Determine the (X, Y) coordinate at the center of the cell enclosing the given text.  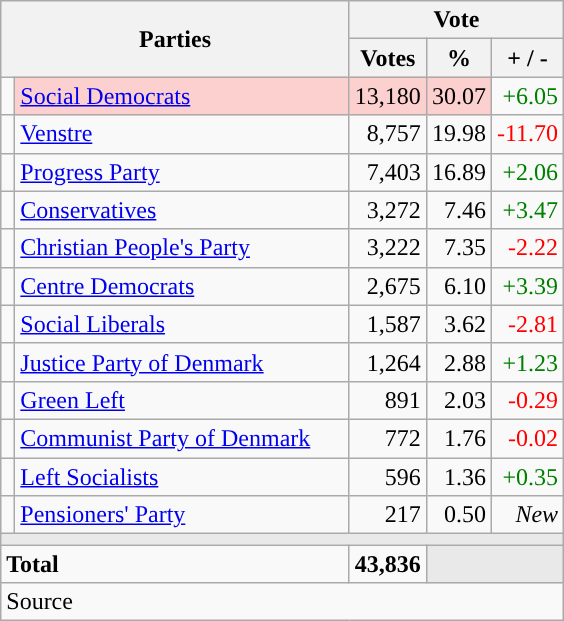
1.36 (458, 477)
-11.70 (527, 134)
+ / - (527, 58)
Christian People's Party (182, 248)
1.76 (458, 438)
19.98 (458, 134)
Communist Party of Denmark (182, 438)
0.50 (458, 515)
772 (388, 438)
+2.06 (527, 172)
7,403 (388, 172)
New (527, 515)
596 (388, 477)
16.89 (458, 172)
2.88 (458, 362)
+6.05 (527, 96)
-2.22 (527, 248)
-0.02 (527, 438)
3.62 (458, 324)
2,675 (388, 286)
Left Socialists (182, 477)
% (458, 58)
+1.23 (527, 362)
Vote (456, 20)
2.03 (458, 400)
Centre Democrats (182, 286)
891 (388, 400)
-0.29 (527, 400)
1,264 (388, 362)
8,757 (388, 134)
217 (388, 515)
Social Democrats (182, 96)
Social Liberals (182, 324)
43,836 (388, 564)
Source (282, 602)
6.10 (458, 286)
30.07 (458, 96)
13,180 (388, 96)
-2.81 (527, 324)
+3.47 (527, 210)
Conservatives (182, 210)
Pensioners' Party (182, 515)
3,222 (388, 248)
7.35 (458, 248)
Venstre (182, 134)
1,587 (388, 324)
+0.35 (527, 477)
Parties (176, 39)
3,272 (388, 210)
Justice Party of Denmark (182, 362)
Green Left (182, 400)
Total (176, 564)
Progress Party (182, 172)
7.46 (458, 210)
+3.39 (527, 286)
Votes (388, 58)
